Detect which cell encompasses the target text, then output its (X, Y) center coordinate. 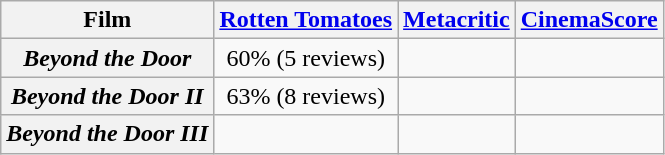
60% (5 reviews) (306, 58)
Rotten Tomatoes (306, 20)
Metacritic (457, 20)
CinemaScore (589, 20)
63% (8 reviews) (306, 96)
Beyond the Door (108, 58)
Beyond the Door II (108, 96)
Beyond the Door III (108, 134)
Film (108, 20)
